Capture the cell that displays the provided text and extract its [x, y] central coordinate. 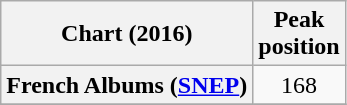
Chart (2016) [127, 34]
Peak position [299, 34]
168 [299, 85]
French Albums (SNEP) [127, 85]
